From the cell containing the given text, extract its center point as (x, y) coordinate. 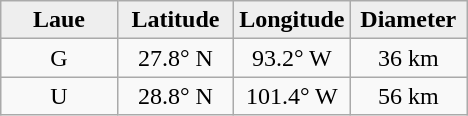
Diameter (408, 20)
Laue (59, 20)
Longitude (292, 20)
28.8° N (175, 96)
Latitude (175, 20)
56 km (408, 96)
U (59, 96)
27.8° N (175, 58)
G (59, 58)
101.4° W (292, 96)
36 km (408, 58)
93.2° W (292, 58)
